Detect which cell encompasses the target text, then output its (x, y) center coordinate. 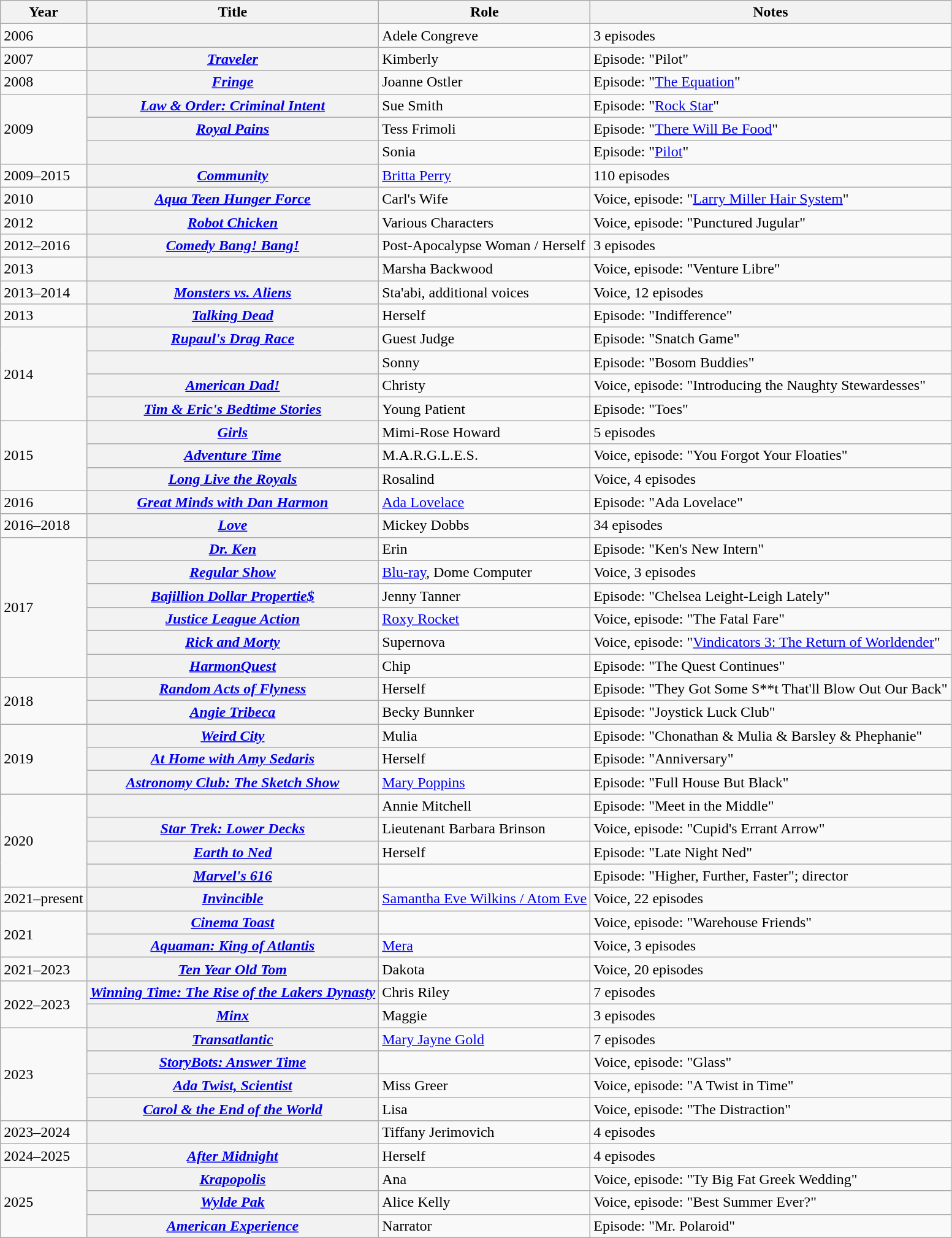
Aqua Teen Hunger Force (233, 199)
Great Minds with Dan Harmon (233, 502)
Cinema Toast (233, 922)
Joanne Ostler (484, 82)
Regular Show (233, 572)
Mera (484, 946)
Episode: "Chonathan & Mulia & Barsley & Phephanie" (771, 736)
2017 (44, 607)
Annie Mitchell (484, 806)
Carol & the End of the World (233, 1109)
Maggie (484, 1015)
Tim & Eric's Bedtime Stories (233, 409)
Erin (484, 549)
5 episodes (771, 432)
Voice, episode: "The Distraction" (771, 1109)
Chris Riley (484, 992)
Traveler (233, 59)
Ada Twist, Scientist (233, 1086)
HarmonQuest (233, 665)
Rosalind (484, 479)
Voice, episode: "Larry Miller Hair System" (771, 199)
Astronomy Club: The Sketch Show (233, 782)
Young Patient (484, 409)
Girls (233, 432)
Adventure Time (233, 456)
Royal Pains (233, 129)
Episode: "There Will Be Food" (771, 129)
Tess Frimoli (484, 129)
2021–present (44, 899)
Samantha Eve Wilkins / Atom Eve (484, 899)
Mary Poppins (484, 782)
Voice, episode: "Punctured Jugular" (771, 222)
2015 (44, 456)
Voice, 20 episodes (771, 969)
2023 (44, 1074)
2014 (44, 374)
Becky Bunnker (484, 713)
Kimberly (484, 59)
Sta'abi, additional voices (484, 292)
2009 (44, 129)
Star Trek: Lower Decks (233, 829)
Justice League Action (233, 619)
Comedy Bang! Bang! (233, 245)
Role (484, 12)
American Dad! (233, 386)
Sonny (484, 362)
Talking Dead (233, 316)
110 episodes (771, 175)
2012–2016 (44, 245)
Episode: "Joystick Luck Club" (771, 713)
Mimi-Rose Howard (484, 432)
2012 (44, 222)
Narrator (484, 1226)
Ana (484, 1179)
Voice, 4 episodes (771, 479)
Lisa (484, 1109)
Title (233, 12)
Episode: "Mr. Polaroid" (771, 1226)
Roxy Rocket (484, 619)
Voice, episode: "A Twist in Time" (771, 1086)
Community (233, 175)
Voice, episode: "Warehouse Friends" (771, 922)
Christy (484, 386)
Voice, episode: "You Forgot Your Floaties" (771, 456)
Alice Kelly (484, 1202)
Episode: "The Quest Continues" (771, 665)
Invincible (233, 899)
2022–2023 (44, 1004)
2006 (44, 36)
Aquaman: King of Atlantis (233, 946)
Mickey Dobbs (484, 525)
Rick and Morty (233, 642)
2016 (44, 502)
Guest Judge (484, 339)
Sonia (484, 152)
2007 (44, 59)
Long Live the Royals (233, 479)
Dr. Ken (233, 549)
Marsha Backwood (484, 269)
Various Characters (484, 222)
Wylde Pak (233, 1202)
Episode: "They Got Some S**t That'll Blow Out Our Back" (771, 689)
2024–2025 (44, 1156)
Carl's Wife (484, 199)
Notes (771, 12)
2023–2024 (44, 1133)
Miss Greer (484, 1086)
Episode: "Snatch Game" (771, 339)
2021–2023 (44, 969)
Bajillion Dollar Propertie$ (233, 595)
Episode: "Rock Star" (771, 105)
Voice, episode: "Vindicators 3: The Return of Worldender" (771, 642)
Voice, episode: "Introducing the Naughty Stewardesses" (771, 386)
Episode: "Indifference" (771, 316)
Rupaul's Drag Race (233, 339)
Love (233, 525)
Monsters vs. Aliens (233, 292)
Episode: "Full House But Black" (771, 782)
Episode: "Higher, Further, Faster"; director (771, 876)
At Home with Amy Sedaris (233, 759)
Fringe (233, 82)
Episode: "Late Night Ned" (771, 852)
American Experience (233, 1226)
Blu-ray, Dome Computer (484, 572)
StoryBots: Answer Time (233, 1063)
Law & Order: Criminal Intent (233, 105)
Episode: "Meet in the Middle" (771, 806)
Jenny Tanner (484, 595)
Britta Perry (484, 175)
Tiffany Jerimovich (484, 1133)
Episode: "Ken's New Intern" (771, 549)
Voice, episode: "Ty Big Fat Greek Wedding" (771, 1179)
Angie Tribeca (233, 713)
Winning Time: The Rise of the Lakers Dynasty (233, 992)
Episode: "Ada Lovelace" (771, 502)
Voice, episode: "Best Summer Ever?" (771, 1202)
2008 (44, 82)
2013–2014 (44, 292)
Episode: "Toes" (771, 409)
Ten Year Old Tom (233, 969)
Ada Lovelace (484, 502)
Episode: "The Equation" (771, 82)
Sue Smith (484, 105)
Marvel's 616 (233, 876)
Mulia (484, 736)
2025 (44, 1202)
Voice, 22 episodes (771, 899)
34 episodes (771, 525)
Episode: "Bosom Buddies" (771, 362)
Adele Congreve (484, 36)
2009–2015 (44, 175)
Mary Jayne Gold (484, 1039)
Minx (233, 1015)
2020 (44, 841)
Earth to Ned (233, 852)
Transatlantic (233, 1039)
2010 (44, 199)
Dakota (484, 969)
Voice, episode: "Venture Libre" (771, 269)
M.A.R.G.L.E.S. (484, 456)
Voice, episode: "The Fatal Fare" (771, 619)
2021 (44, 934)
2018 (44, 701)
2016–2018 (44, 525)
Episode: "Anniversary" (771, 759)
2019 (44, 759)
Year (44, 12)
Random Acts of Flyness (233, 689)
Post-Apocalypse Woman / Herself (484, 245)
Voice, episode: "Glass" (771, 1063)
Chip (484, 665)
Lieutenant Barbara Brinson (484, 829)
After Midnight (233, 1156)
Episode: "Chelsea Leight-Leigh Lately" (771, 595)
Robot Chicken (233, 222)
Supernova (484, 642)
Krapopolis (233, 1179)
Voice, 12 episodes (771, 292)
Weird City (233, 736)
Voice, episode: "Cupid's Errant Arrow" (771, 829)
